From the cell containing the given text, extract its center point as [X, Y] coordinate. 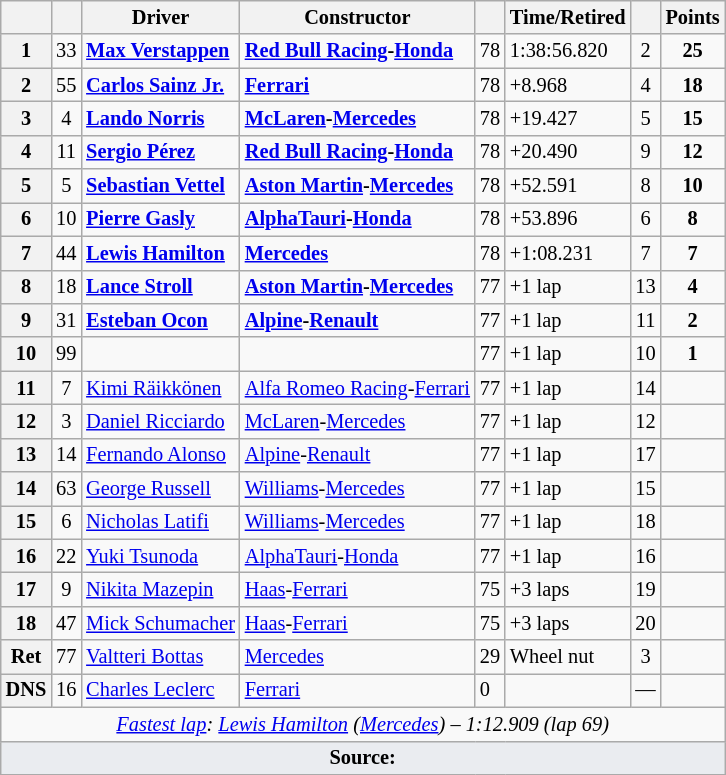
+52.591 [568, 186]
Carlos Sainz Jr. [160, 85]
Points [693, 17]
— [646, 690]
+53.896 [568, 219]
31 [66, 320]
+19.427 [568, 118]
Esteban Ocon [160, 320]
47 [66, 623]
33 [66, 51]
55 [66, 85]
Daniel Ricciardo [160, 421]
Mick Schumacher [160, 623]
Sergio Pérez [160, 152]
+8.968 [568, 85]
+20.490 [568, 152]
DNS [26, 690]
29 [490, 657]
1:38:56.820 [568, 51]
63 [66, 489]
+1:08.231 [568, 253]
25 [693, 51]
Source: [363, 758]
Constructor [358, 17]
Driver [160, 17]
99 [66, 354]
Lewis Hamilton [160, 253]
Kimi Räikkönen [160, 388]
Fastest lap: Lewis Hamilton (Mercedes) – 1:12.909 (lap 69) [363, 724]
Ret [26, 657]
Time/Retired [568, 17]
Lance Stroll [160, 287]
Alfa Romeo Racing-Ferrari [358, 388]
Pierre Gasly [160, 219]
20 [646, 623]
Max Verstappen [160, 51]
Yuki Tsunoda [160, 556]
19 [646, 589]
0 [490, 690]
Fernando Alonso [160, 455]
22 [66, 556]
44 [66, 253]
George Russell [160, 489]
Wheel nut [568, 657]
Charles Leclerc [160, 690]
Nikita Mazepin [160, 589]
Lando Norris [160, 118]
Sebastian Vettel [160, 186]
Nicholas Latifi [160, 522]
Valtteri Bottas [160, 657]
